Return the (X, Y) coordinate for the center point of the cell that contains the specified text.  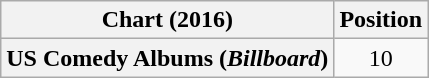
10 (381, 58)
Chart (2016) (168, 20)
US Comedy Albums (Billboard) (168, 58)
Position (381, 20)
